Determine the [x, y] coordinate at the center of the cell enclosing the given text.  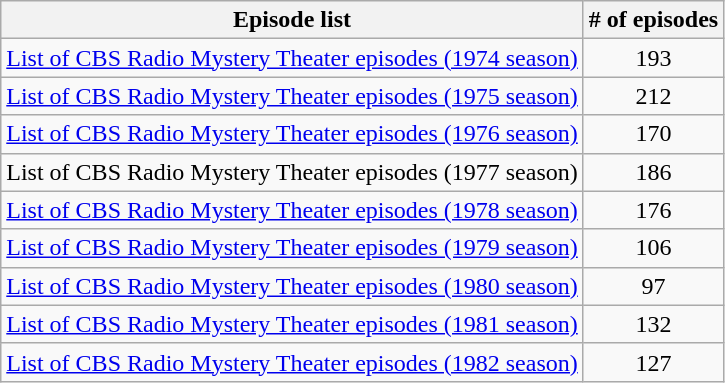
List of CBS Radio Mystery Theater episodes (1980 season) [292, 286]
List of CBS Radio Mystery Theater episodes (1976 season) [292, 134]
193 [653, 58]
132 [653, 324]
170 [653, 134]
List of CBS Radio Mystery Theater episodes (1975 season) [292, 96]
List of CBS Radio Mystery Theater episodes (1978 season) [292, 210]
186 [653, 172]
Episode list [292, 20]
List of CBS Radio Mystery Theater episodes (1977 season) [292, 172]
List of CBS Radio Mystery Theater episodes (1981 season) [292, 324]
List of CBS Radio Mystery Theater episodes (1982 season) [292, 362]
212 [653, 96]
106 [653, 248]
97 [653, 286]
List of CBS Radio Mystery Theater episodes (1979 season) [292, 248]
127 [653, 362]
List of CBS Radio Mystery Theater episodes (1974 season) [292, 58]
# of episodes [653, 20]
176 [653, 210]
